Determine the (X, Y) coordinate at the center of the cell enclosing the given text.  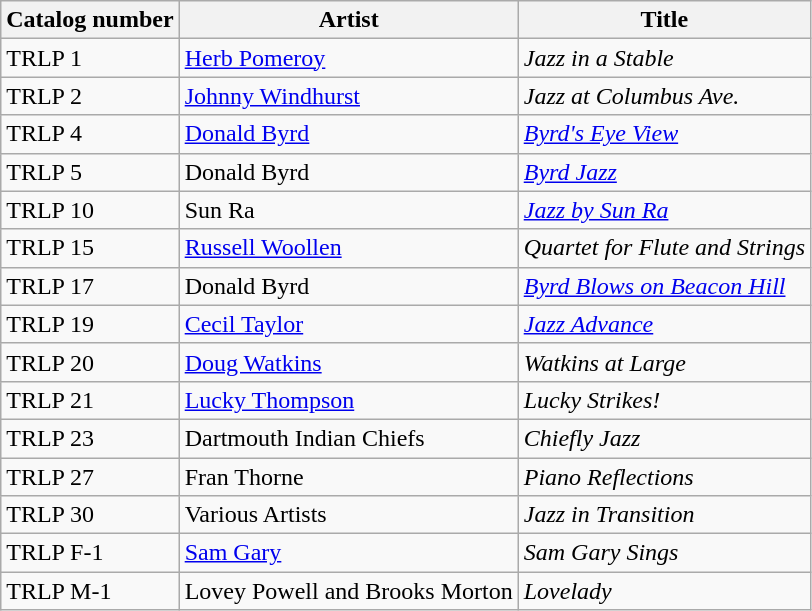
Quartet for Flute and Strings (664, 248)
Byrd's Eye View (664, 134)
Cecil Taylor (348, 324)
Byrd Jazz (664, 172)
Johnny Windhurst (348, 96)
Byrd Blows on Beacon Hill (664, 286)
TRLP 10 (90, 210)
TRLP M-1 (90, 591)
TRLP 2 (90, 96)
Lovelady (664, 591)
Jazz Advance (664, 324)
TRLP 15 (90, 248)
TRLP 20 (90, 362)
Jazz in a Stable (664, 58)
Sam Gary Sings (664, 553)
Various Artists (348, 515)
TRLP 4 (90, 134)
TRLP 21 (90, 400)
TRLP F-1 (90, 553)
TRLP 17 (90, 286)
Catalog number (90, 20)
Lucky Strikes! (664, 400)
Lovey Powell and Brooks Morton (348, 591)
Sun Ra (348, 210)
TRLP 19 (90, 324)
TRLP 27 (90, 477)
Jazz in Transition (664, 515)
Lucky Thompson (348, 400)
Jazz by Sun Ra (664, 210)
Piano Reflections (664, 477)
Fran Thorne (348, 477)
Herb Pomeroy (348, 58)
Jazz at Columbus Ave. (664, 96)
Dartmouth Indian Chiefs (348, 438)
TRLP 5 (90, 172)
TRLP 1 (90, 58)
TRLP 23 (90, 438)
Artist (348, 20)
Watkins at Large (664, 362)
TRLP 30 (90, 515)
Chiefly Jazz (664, 438)
Sam Gary (348, 553)
Doug Watkins (348, 362)
Title (664, 20)
Russell Woollen (348, 248)
